From the cell containing the given text, extract its center point as [X, Y] coordinate. 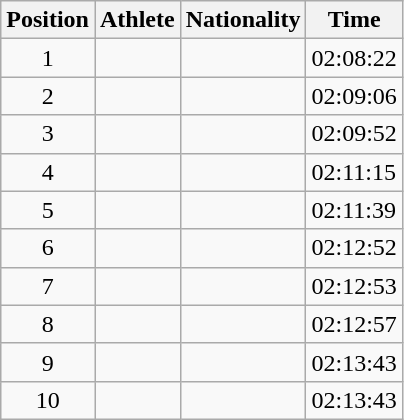
02:12:53 [354, 286]
2 [48, 96]
02:11:15 [354, 172]
5 [48, 210]
4 [48, 172]
02:09:06 [354, 96]
8 [48, 324]
3 [48, 134]
02:12:52 [354, 248]
1 [48, 58]
Position [48, 20]
02:12:57 [354, 324]
6 [48, 248]
02:11:39 [354, 210]
Time [354, 20]
7 [48, 286]
02:08:22 [354, 58]
Athlete [137, 20]
9 [48, 362]
10 [48, 400]
02:09:52 [354, 134]
Nationality [243, 20]
